Return [X, Y] of the center of cell containing provided text 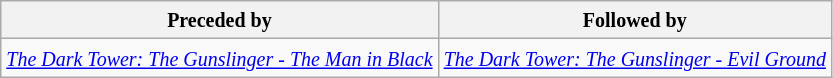
The Dark Tower: The Gunslinger - The Man in Black [220, 58]
Followed by [634, 20]
The Dark Tower: The Gunslinger - Evil Ground [634, 58]
Preceded by [220, 20]
